Determine the (x, y) coordinate at the center of the cell enclosing the given text.  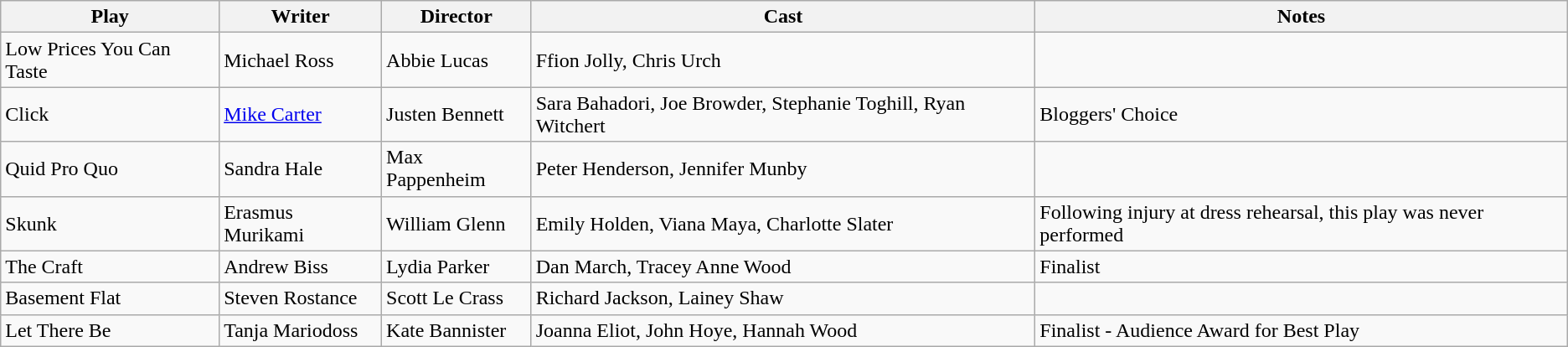
Let There Be (111, 330)
Dan March, Tracey Anne Wood (783, 267)
Director (457, 17)
Low Prices You Can Taste (111, 60)
Richard Jackson, Lainey Shaw (783, 298)
Finalist - Audience Award for Best Play (1302, 330)
Emily Holden, Viana Maya, Charlotte Slater (783, 223)
Skunk (111, 223)
Sara Bahadori, Joe Browder, Stephanie Toghill, Ryan Witchert (783, 114)
Click (111, 114)
Basement Flat (111, 298)
Play (111, 17)
Erasmus Murikami (301, 223)
Michael Ross (301, 60)
Cast (783, 17)
The Craft (111, 267)
Notes (1302, 17)
Bloggers' Choice (1302, 114)
Writer (301, 17)
Finalist (1302, 267)
William Glenn (457, 223)
Abbie Lucas (457, 60)
Mike Carter (301, 114)
Lydia Parker (457, 267)
Ffion Jolly, Chris Urch (783, 60)
Max Pappenheim (457, 169)
Justen Bennett (457, 114)
Joanna Eliot, John Hoye, Hannah Wood (783, 330)
Steven Rostance (301, 298)
Quid Pro Quo (111, 169)
Peter Henderson, Jennifer Munby (783, 169)
Kate Bannister (457, 330)
Scott Le Crass (457, 298)
Sandra Hale (301, 169)
Tanja Mariodoss (301, 330)
Andrew Biss (301, 267)
Following injury at dress rehearsal, this play was never performed (1302, 223)
